Search for the cell housing the specified text and yield its (x, y) center coordinate. 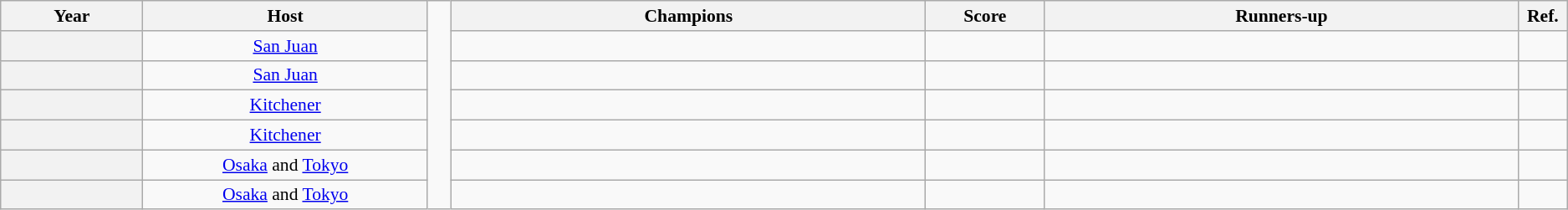
Host (285, 16)
Runners-up (1281, 16)
Score (985, 16)
Year (72, 16)
Ref. (1543, 16)
Champions (689, 16)
